Search for the cell housing the specified text and yield its [x, y] center coordinate. 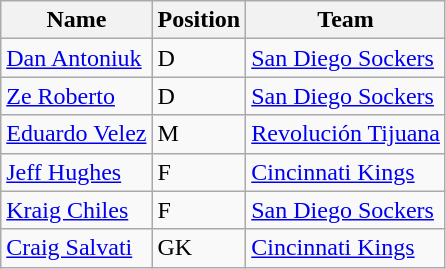
Craig Salvati [76, 248]
Jeff Hughes [76, 172]
Eduardo Velez [76, 134]
Team [346, 20]
Ze Roberto [76, 96]
M [199, 134]
Revolución Tijuana [346, 134]
Kraig Chiles [76, 210]
Dan Antoniuk [76, 58]
Position [199, 20]
GK [199, 248]
Name [76, 20]
